Detect which cell encompasses the target text, then output its (X, Y) center coordinate. 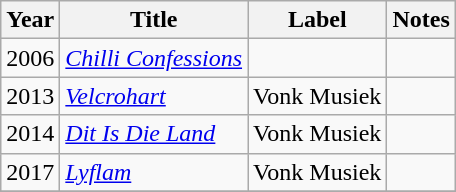
2017 (30, 172)
Title (154, 20)
2006 (30, 58)
2014 (30, 134)
Label (318, 20)
Velcrohart (154, 96)
Notes (421, 20)
Year (30, 20)
Dit Is Die Land (154, 134)
Lyflam (154, 172)
2013 (30, 96)
Chilli Confessions (154, 58)
